Find where the given text appears and provide that cell's center as [x, y] coordinate. 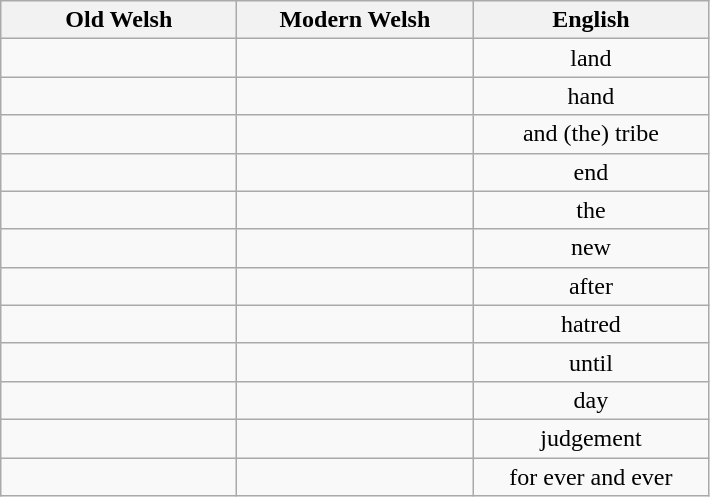
end [591, 172]
and (the) tribe [591, 134]
hatred [591, 324]
for ever and ever [591, 477]
Modern Welsh [355, 20]
judgement [591, 438]
after [591, 286]
day [591, 400]
Old Welsh [119, 20]
land [591, 58]
the [591, 210]
hand [591, 96]
until [591, 362]
new [591, 248]
English [591, 20]
